Find where the given text appears and provide that cell's center as (X, Y) coordinate. 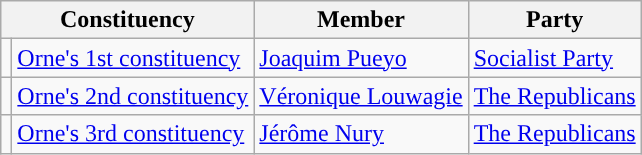
Orne's 3rd constituency (133, 134)
Party (554, 20)
Constituency (128, 20)
Joaquim Pueyo (361, 58)
Véronique Louwagie (361, 96)
Jérôme Nury (361, 134)
Socialist Party (554, 58)
Member (361, 20)
Orne's 2nd constituency (133, 96)
Orne's 1st constituency (133, 58)
